Provide the [x, y] coordinate of the cell's center where the given text is located.  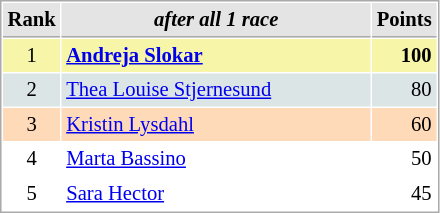
60 [404, 124]
1 [32, 56]
5 [32, 194]
50 [404, 158]
Thea Louise Stjernesund [216, 90]
45 [404, 194]
Sara Hector [216, 194]
Kristin Lysdahl [216, 124]
Marta Bassino [216, 158]
Points [404, 20]
Rank [32, 20]
3 [32, 124]
2 [32, 90]
80 [404, 90]
4 [32, 158]
after all 1 race [216, 20]
100 [404, 56]
Andreja Slokar [216, 56]
